Output the (x, y) coordinate of the center of the cell containing the given text.  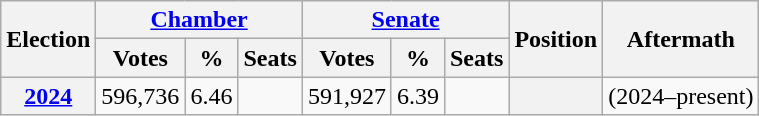
Election (48, 39)
Chamber (200, 20)
6.39 (418, 96)
(2024–present) (681, 96)
591,927 (346, 96)
Senate (406, 20)
Position (556, 39)
596,736 (140, 96)
6.46 (212, 96)
Aftermath (681, 39)
2024 (48, 96)
